For the text-containing cell, return its midpoint in [X, Y] coordinate format. 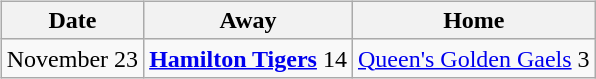
Home [474, 20]
Date [72, 20]
November 23 [72, 58]
Away [248, 20]
Hamilton Tigers 14 [248, 58]
Queen's Golden Gaels 3 [474, 58]
